Return [x, y] of the center of cell containing provided text 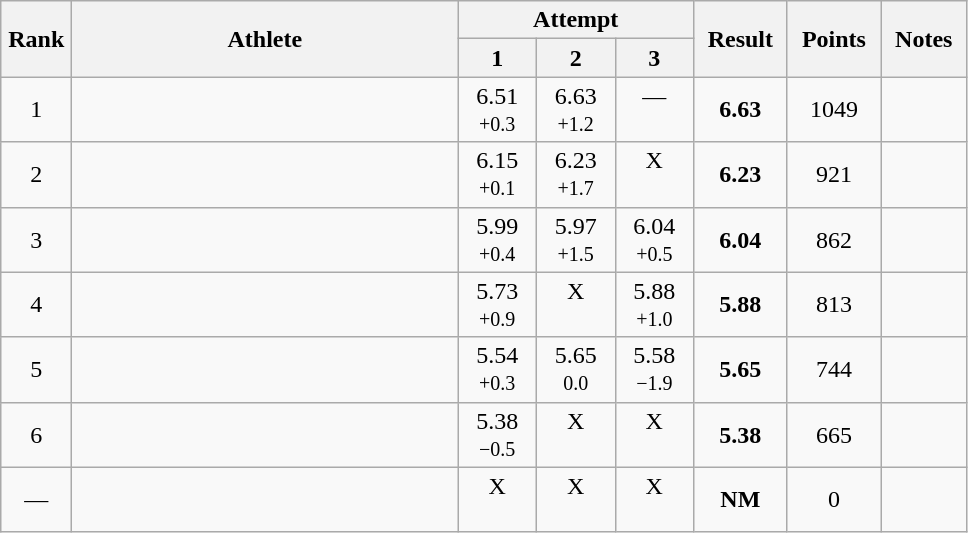
1049 [834, 110]
6.23 [741, 174]
Rank [36, 39]
5.97+1.5 [576, 240]
862 [834, 240]
5.88 [741, 304]
5.38 [741, 434]
NM [741, 500]
665 [834, 434]
5.650.0 [576, 370]
813 [834, 304]
6.04+0.5 [654, 240]
6.04 [741, 240]
Athlete [265, 39]
6.51+0.3 [498, 110]
5.99+0.4 [498, 240]
Attempt [576, 20]
5.73+0.9 [498, 304]
6.15+0.1 [498, 174]
Result [741, 39]
Points [834, 39]
6.23+1.7 [576, 174]
5.38−0.5 [498, 434]
Notes [924, 39]
5 [36, 370]
5.58−1.9 [654, 370]
6 [36, 434]
6.63 [741, 110]
744 [834, 370]
5.54+0.3 [498, 370]
5.65 [741, 370]
5.88+1.0 [654, 304]
0 [834, 500]
921 [834, 174]
6.63+1.2 [576, 110]
4 [36, 304]
